Find where the given text appears and provide that cell's center as (X, Y) coordinate. 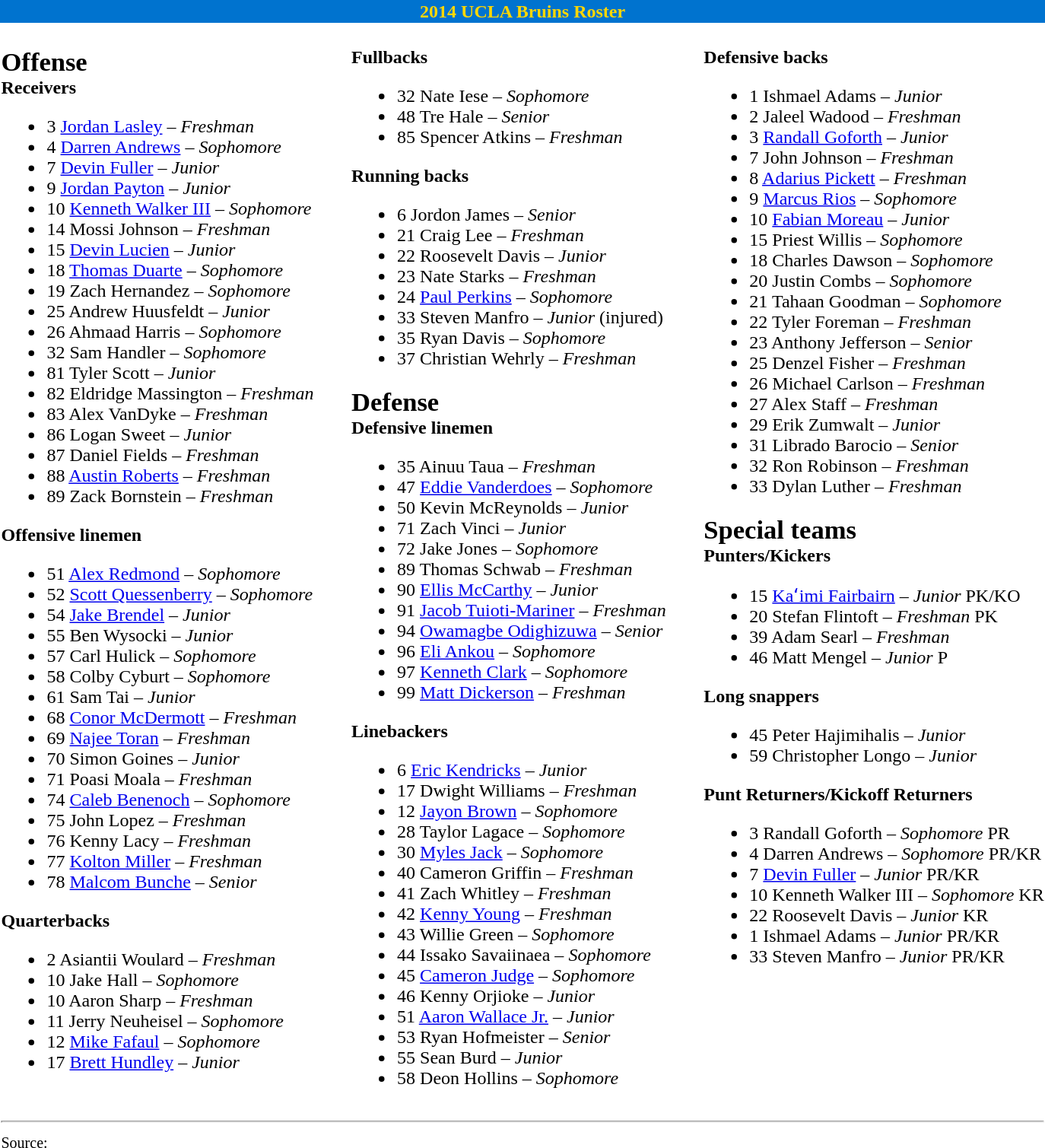
2014 UCLA Bruins Roster (522, 11)
